From the cell containing the given text, extract its center point as [X, Y] coordinate. 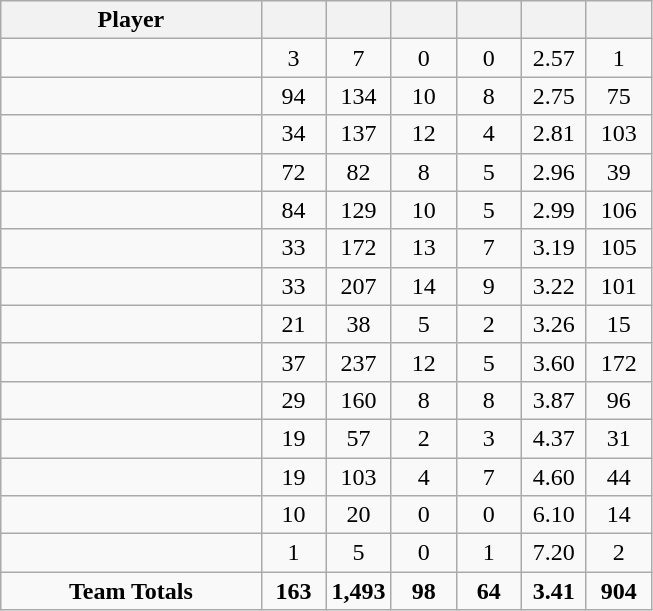
4.37 [554, 438]
160 [358, 400]
64 [488, 591]
137 [358, 134]
134 [358, 96]
39 [618, 172]
1,493 [358, 591]
3.87 [554, 400]
44 [618, 477]
2.81 [554, 134]
15 [618, 324]
2.99 [554, 210]
38 [358, 324]
207 [358, 286]
6.10 [554, 515]
3.26 [554, 324]
101 [618, 286]
75 [618, 96]
13 [424, 248]
31 [618, 438]
57 [358, 438]
72 [294, 172]
84 [294, 210]
82 [358, 172]
94 [294, 96]
3.19 [554, 248]
904 [618, 591]
4.60 [554, 477]
7.20 [554, 553]
2.75 [554, 96]
21 [294, 324]
34 [294, 134]
98 [424, 591]
37 [294, 362]
2.96 [554, 172]
3.60 [554, 362]
2.57 [554, 58]
Player [131, 20]
20 [358, 515]
129 [358, 210]
29 [294, 400]
237 [358, 362]
163 [294, 591]
Team Totals [131, 591]
96 [618, 400]
105 [618, 248]
9 [488, 286]
3.41 [554, 591]
106 [618, 210]
3.22 [554, 286]
